Locate the cell with the specified text and output its (x, y) center coordinate. 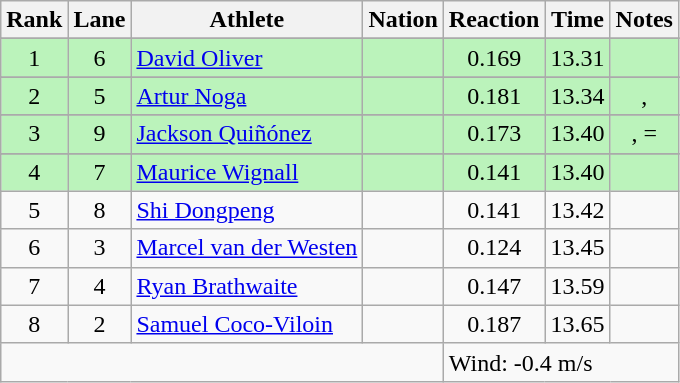
13.65 (578, 324)
Lane (100, 20)
13.45 (578, 248)
, = (644, 134)
13.42 (578, 210)
Reaction (494, 20)
0.181 (494, 96)
13.31 (578, 58)
0.147 (494, 286)
13.34 (578, 96)
Samuel Coco-Viloin (247, 324)
Athlete (247, 20)
Shi Dongpeng (247, 210)
David Oliver (247, 58)
0.173 (494, 134)
0.124 (494, 248)
Maurice Wignall (247, 172)
Wind: -0.4 m/s (560, 362)
Marcel van der Westen (247, 248)
1 (34, 58)
Rank (34, 20)
Artur Noga (247, 96)
0.187 (494, 324)
13.59 (578, 286)
Nation (403, 20)
Ryan Brathwaite (247, 286)
Jackson Quiñónez (247, 134)
0.169 (494, 58)
Notes (644, 20)
, (644, 96)
9 (100, 134)
Time (578, 20)
